Provide the (x, y) coordinate of the cell's center where the given text is located.  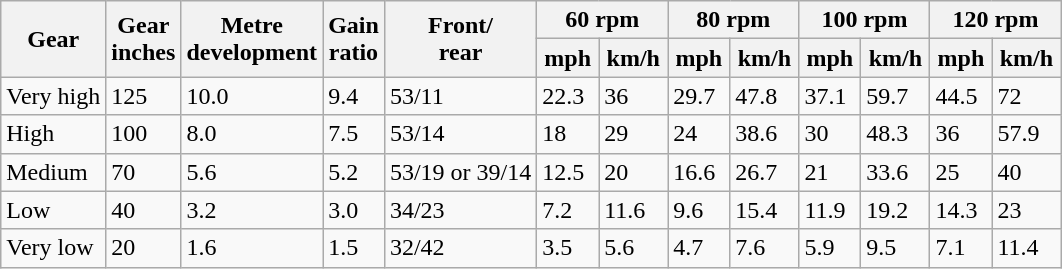
10.0 (252, 96)
7.1 (961, 248)
1.5 (354, 248)
Metredevelopment (252, 39)
16.6 (699, 172)
25 (961, 172)
9.6 (699, 210)
100 rpm (864, 20)
53/14 (460, 134)
Very high (54, 96)
70 (144, 172)
7.5 (354, 134)
4.7 (699, 248)
5.2 (354, 172)
48.3 (896, 134)
12.5 (568, 172)
14.3 (961, 210)
72 (1026, 96)
44.5 (961, 96)
59.7 (896, 96)
32/42 (460, 248)
Gearinches (144, 39)
8.0 (252, 134)
29.7 (699, 96)
1.6 (252, 248)
3.5 (568, 248)
38.6 (764, 134)
34/23 (460, 210)
15.4 (764, 210)
Medium (54, 172)
29 (634, 134)
Front/rear (460, 39)
60 rpm (602, 20)
47.8 (764, 96)
80 rpm (734, 20)
24 (699, 134)
Very low (54, 248)
Gear (54, 39)
33.6 (896, 172)
53/19 or 39/14 (460, 172)
26.7 (764, 172)
9.4 (354, 96)
High (54, 134)
Gainratio (354, 39)
53/11 (460, 96)
21 (830, 172)
9.5 (896, 248)
125 (144, 96)
57.9 (1026, 134)
7.2 (568, 210)
3.2 (252, 210)
11.6 (634, 210)
11.4 (1026, 248)
100 (144, 134)
30 (830, 134)
18 (568, 134)
Low (54, 210)
23 (1026, 210)
22.3 (568, 96)
5.9 (830, 248)
37.1 (830, 96)
7.6 (764, 248)
120 rpm (996, 20)
19.2 (896, 210)
3.0 (354, 210)
11.9 (830, 210)
